Scan for the cell matching the given text and deliver its (X, Y) coordinate at center. 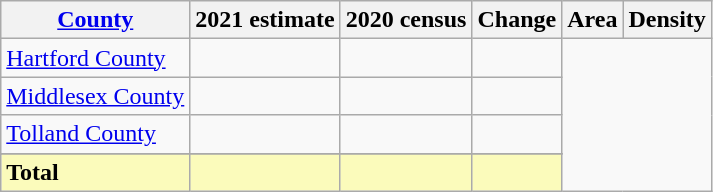
Total (96, 172)
Tolland County (96, 134)
Density (667, 20)
Hartford County (96, 58)
County (96, 20)
Area (592, 20)
Middlesex County (96, 96)
2020 census (406, 20)
Change (517, 20)
2021 estimate (265, 20)
